Return [X, Y] of the center of cell containing provided text 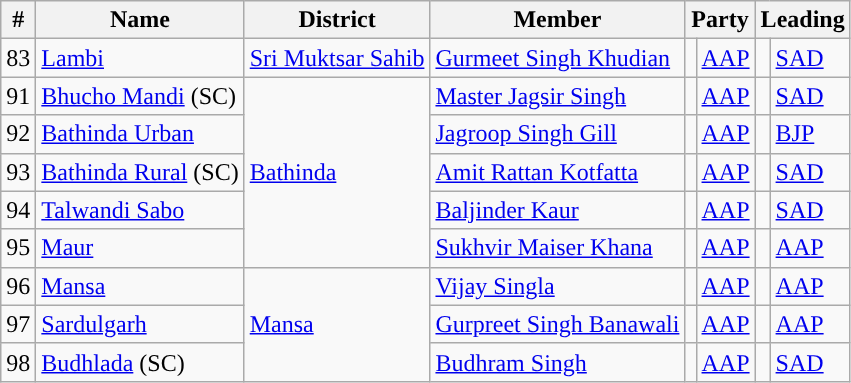
Maur [140, 248]
Lambi [140, 58]
92 [18, 134]
Sardulgarh [140, 324]
Vijay Singla [558, 286]
Member [558, 20]
BJP [810, 134]
Bathinda Rural (SC) [140, 172]
Sukhvir Maiser Khana [558, 248]
Master Jagsir Singh [558, 96]
Bhucho Mandi (SC) [140, 96]
# [18, 20]
Talwandi Sabo [140, 210]
97 [18, 324]
Gurpreet Singh Banawali [558, 324]
95 [18, 248]
Budhlada (SC) [140, 362]
Budhram Singh [558, 362]
Jagroop Singh Gill [558, 134]
Gurmeet Singh Khudian [558, 58]
96 [18, 286]
District [337, 20]
94 [18, 210]
93 [18, 172]
Name [140, 20]
Sri Muktsar Sahib [337, 58]
83 [18, 58]
Amit Rattan Kotfatta [558, 172]
Bathinda [337, 172]
Bathinda Urban [140, 134]
98 [18, 362]
91 [18, 96]
Baljinder Kaur [558, 210]
Leading [802, 20]
Party [720, 20]
